Pinpoint the cell where the given text exists, returning its (x, y) midpoint coordinate. 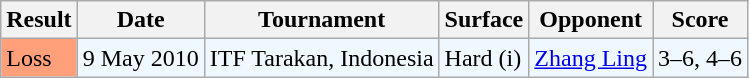
Score (700, 20)
Result (39, 20)
9 May 2010 (140, 58)
Zhang Ling (591, 58)
ITF Tarakan, Indonesia (322, 58)
Hard (i) (484, 58)
Tournament (322, 20)
Opponent (591, 20)
Loss (39, 58)
Date (140, 20)
3–6, 4–6 (700, 58)
Surface (484, 20)
